Locate the cell with the specified text and output its [x, y] center coordinate. 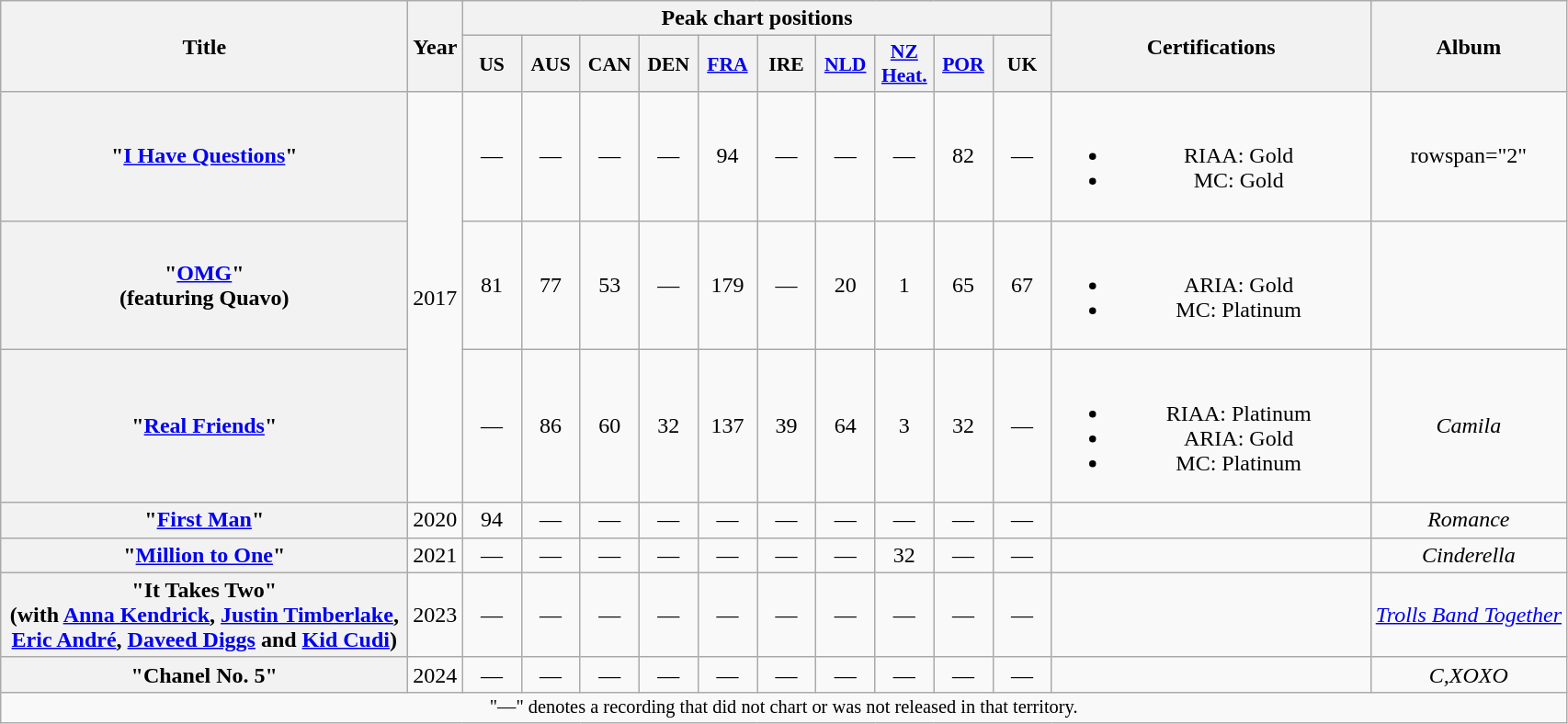
RIAA: PlatinumARIA: GoldMC: Platinum [1211, 426]
NLD [846, 64]
2017 [436, 298]
Year [436, 46]
CAN [609, 64]
"Chanel No. 5" [204, 674]
rowspan="2" [1469, 156]
82 [963, 156]
81 [492, 285]
Cinderella [1469, 555]
IRE [787, 64]
US [492, 64]
ARIA: GoldMC: Platinum [1211, 285]
Peak chart positions [757, 18]
20 [846, 285]
Trolls Band Together [1469, 615]
Romance [1469, 520]
2020 [436, 520]
86 [551, 426]
Camila [1469, 426]
39 [787, 426]
1 [904, 285]
RIAA: GoldMC: Gold [1211, 156]
67 [1022, 285]
179 [727, 285]
"Million to One" [204, 555]
C,XOXO [1469, 674]
"OMG"(featuring Quavo) [204, 285]
3 [904, 426]
Title [204, 46]
"It Takes Two"(with Anna Kendrick, Justin Timberlake, Eric André, Daveed Diggs and Kid Cudi) [204, 615]
"I Have Questions" [204, 156]
DEN [668, 64]
2021 [436, 555]
2024 [436, 674]
AUS [551, 64]
"—" denotes a recording that did not chart or was not released in that territory. [784, 707]
60 [609, 426]
UK [1022, 64]
64 [846, 426]
"Real Friends" [204, 426]
POR [963, 64]
137 [727, 426]
Certifications [1211, 46]
53 [609, 285]
"First Man" [204, 520]
NZHeat. [904, 64]
Album [1469, 46]
FRA [727, 64]
65 [963, 285]
2023 [436, 615]
77 [551, 285]
